Find where the given text appears and provide that cell's center as (X, Y) coordinate. 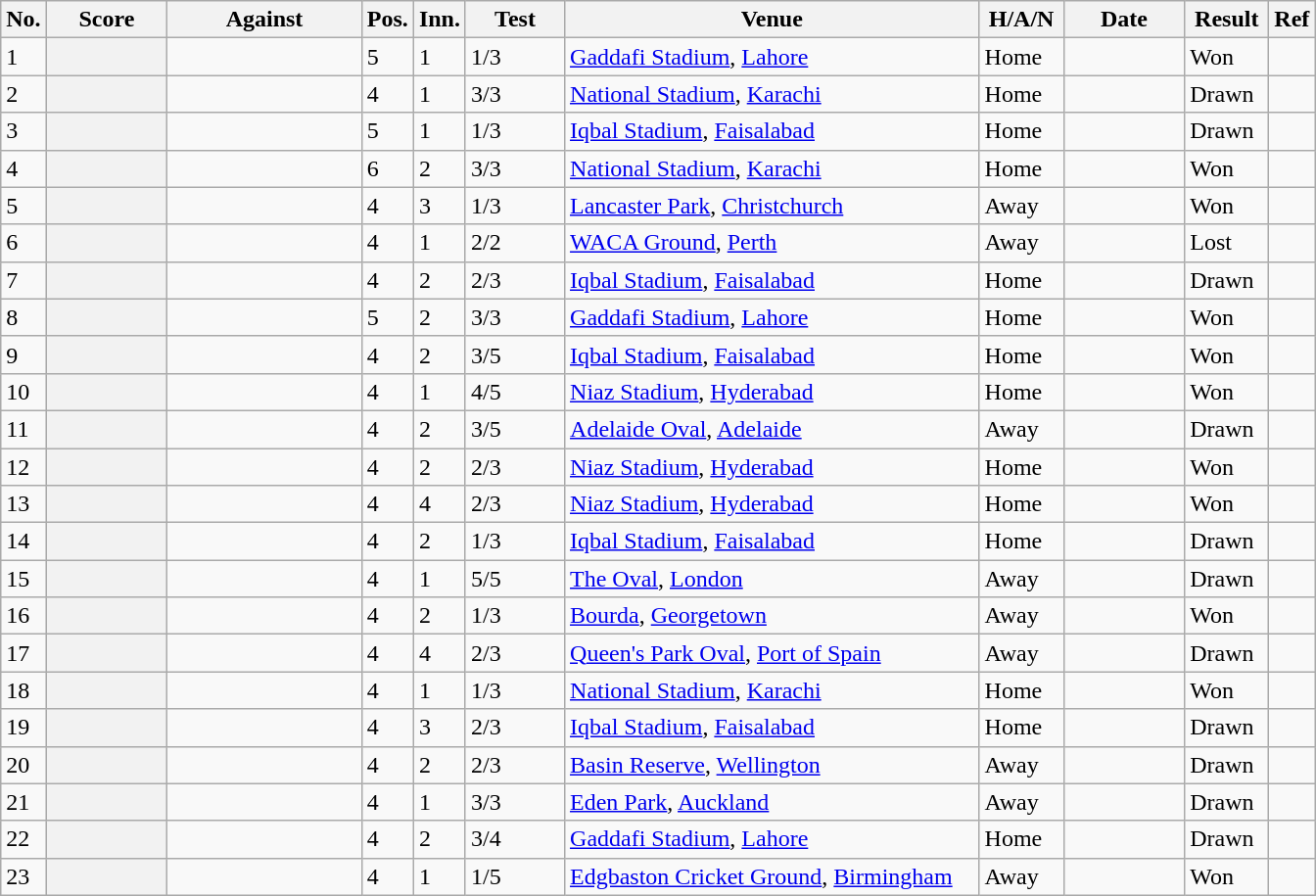
22 (23, 839)
Bourda, Georgetown (773, 616)
Adelaide Oval, Adelaide (773, 429)
17 (23, 653)
21 (23, 802)
H/A/N (1021, 20)
13 (23, 504)
Lancaster Park, Christchurch (773, 206)
9 (23, 354)
2/2 (515, 243)
Pos. (388, 20)
Against (264, 20)
Inn. (439, 20)
Queen's Park Oval, Port of Spain (773, 653)
20 (23, 765)
1/5 (515, 876)
11 (23, 429)
Edgbaston Cricket Ground, Birmingham (773, 876)
WACA Ground, Perth (773, 243)
16 (23, 616)
Score (107, 20)
5/5 (515, 579)
Venue (773, 20)
4/5 (515, 392)
8 (23, 317)
19 (23, 728)
18 (23, 690)
14 (23, 542)
Ref (1292, 20)
Eden Park, Auckland (773, 802)
3/4 (515, 839)
Basin Reserve, Wellington (773, 765)
Lost (1227, 243)
Date (1124, 20)
12 (23, 467)
Test (515, 20)
23 (23, 876)
No. (23, 20)
The Oval, London (773, 579)
15 (23, 579)
Result (1227, 20)
10 (23, 392)
7 (23, 280)
